Return [x, y] of the center of cell containing provided text 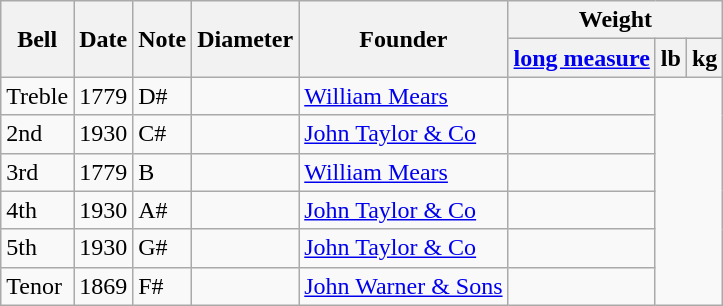
John Warner & Sons [404, 286]
Bell [38, 39]
Founder [404, 39]
lb [670, 58]
Date [104, 39]
5th [38, 248]
D# [162, 96]
kg [704, 58]
A# [162, 210]
Weight [616, 20]
4th [38, 210]
C# [162, 134]
Diameter [246, 39]
Tenor [38, 286]
3rd [38, 172]
F# [162, 286]
long measure [582, 58]
Note [162, 39]
G# [162, 248]
B [162, 172]
1869 [104, 286]
Treble [38, 96]
2nd [38, 134]
